From the cell containing the given text, extract its center point as (X, Y) coordinate. 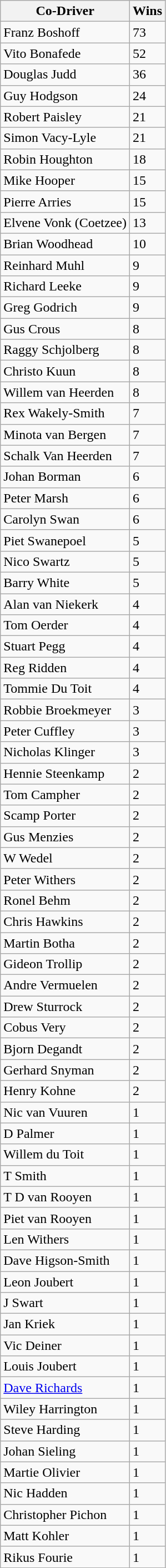
36 (148, 75)
Tom Campher (66, 795)
Scamp Porter (66, 816)
Martin Botha (66, 943)
13 (148, 223)
Peter Withers (66, 879)
Schalk Van Heerden (66, 456)
Len Withers (66, 1239)
Guy Hodgson (66, 96)
Drew Sturrock (66, 1007)
Greg Godrich (66, 308)
T D van Rooyen (66, 1197)
Louis Joubert (66, 1367)
Johan Sieling (66, 1451)
Peter Cuffley (66, 731)
Mike Hooper (66, 180)
Gerhard Snyman (66, 1070)
Franz Boshoff (66, 32)
Wins (148, 11)
Christopher Pichon (66, 1515)
Pierre Arries (66, 201)
Willem van Heerden (66, 392)
52 (148, 53)
Minota van Bergen (66, 435)
Martie Olivier (66, 1472)
Richard Leeke (66, 287)
Tommie Du Toit (66, 689)
Douglas Judd (66, 75)
Gus Crous (66, 329)
Gideon Trollip (66, 964)
Barry White (66, 583)
Robert Paisley (66, 117)
24 (148, 96)
Simon Vacy-Lyle (66, 138)
Carolyn Swan (66, 519)
Nic Hadden (66, 1493)
Johan Borman (66, 477)
Stuart Pegg (66, 647)
Peter Marsh (66, 498)
Vic Deiner (66, 1345)
Raggy Schjolberg (66, 350)
Andre Vermuelen (66, 985)
Nico Swartz (66, 561)
Brian Woodhead (66, 244)
Tom Oerder (66, 625)
Nicholas Klinger (66, 752)
J Swart (66, 1303)
Rikus Fourie (66, 1557)
Robbie Broekmeyer (66, 710)
Co-Driver (66, 11)
Nic van Vuuren (66, 1112)
Robin Houghton (66, 159)
10 (148, 244)
Willem du Toit (66, 1155)
Elvene Vonk (Coetzee) (66, 223)
Henry Kohne (66, 1091)
Reinhard Muhl (66, 265)
W Wedel (66, 858)
Piet Swanepoel (66, 540)
Steve Harding (66, 1430)
Leon Joubert (66, 1281)
Cobus Very (66, 1028)
Chris Hawkins (66, 921)
Vito Bonafede (66, 53)
18 (148, 159)
Wiley Harrington (66, 1409)
Rex Wakely-Smith (66, 413)
Dave Higson-Smith (66, 1260)
Gus Menzies (66, 837)
Hennie Steenkamp (66, 773)
73 (148, 32)
Reg Ridden (66, 668)
Piet van Rooyen (66, 1218)
D Palmer (66, 1133)
Matt Kohler (66, 1536)
Christo Kuun (66, 371)
Bjorn Degandt (66, 1049)
Alan van Niekerk (66, 604)
T Smith (66, 1176)
Jan Kriek (66, 1324)
Ronel Behm (66, 900)
Dave Richards (66, 1388)
